Provide the (x, y) coordinate of the cell's center where the given text is located.  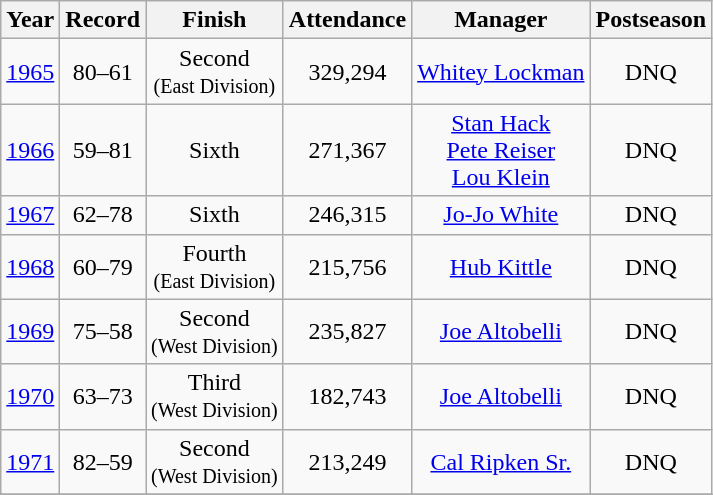
82–59 (103, 462)
62–78 (103, 215)
215,756 (347, 266)
329,294 (347, 72)
Postseason (651, 20)
1967 (30, 215)
271,367 (347, 150)
Finish (215, 20)
213,249 (347, 462)
1970 (30, 396)
Attendance (347, 20)
1971 (30, 462)
60–79 (103, 266)
1965 (30, 72)
235,827 (347, 332)
1968 (30, 266)
80–61 (103, 72)
1969 (30, 332)
Manager (501, 20)
Cal Ripken Sr. (501, 462)
75–58 (103, 332)
63–73 (103, 396)
Year (30, 20)
Third(West Division) (215, 396)
1966 (30, 150)
Record (103, 20)
59–81 (103, 150)
246,315 (347, 215)
Jo-Jo White (501, 215)
Hub Kittle (501, 266)
182,743 (347, 396)
Stan HackPete ReiserLou Klein (501, 150)
Fourth(East Division) (215, 266)
Second(East Division) (215, 72)
Whitey Lockman (501, 72)
